Determine the (x, y) coordinate at the center of the cell enclosing the given text.  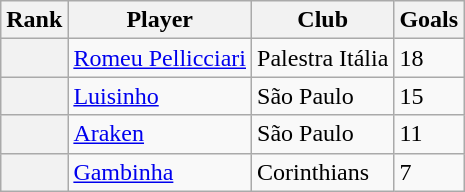
Palestra Itália (323, 58)
Luisinho (160, 96)
15 (429, 96)
Gambinha (160, 172)
Araken (160, 134)
11 (429, 134)
Corinthians (323, 172)
Rank (34, 20)
Romeu Pellicciari (160, 58)
7 (429, 172)
18 (429, 58)
Player (160, 20)
Goals (429, 20)
Club (323, 20)
